Find where the given text appears and provide that cell's center as [X, Y] coordinate. 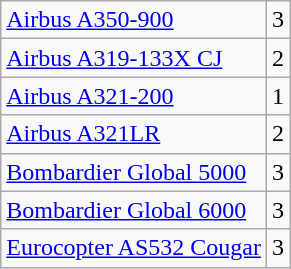
Bombardier Global 5000 [134, 172]
1 [278, 96]
Airbus A321LR [134, 134]
Airbus A319-133X CJ [134, 58]
Airbus A321-200 [134, 96]
Airbus A350-900 [134, 20]
Eurocopter AS532 Cougar [134, 248]
Bombardier Global 6000 [134, 210]
